Output the (x, y) coordinate of the center of the cell containing the given text.  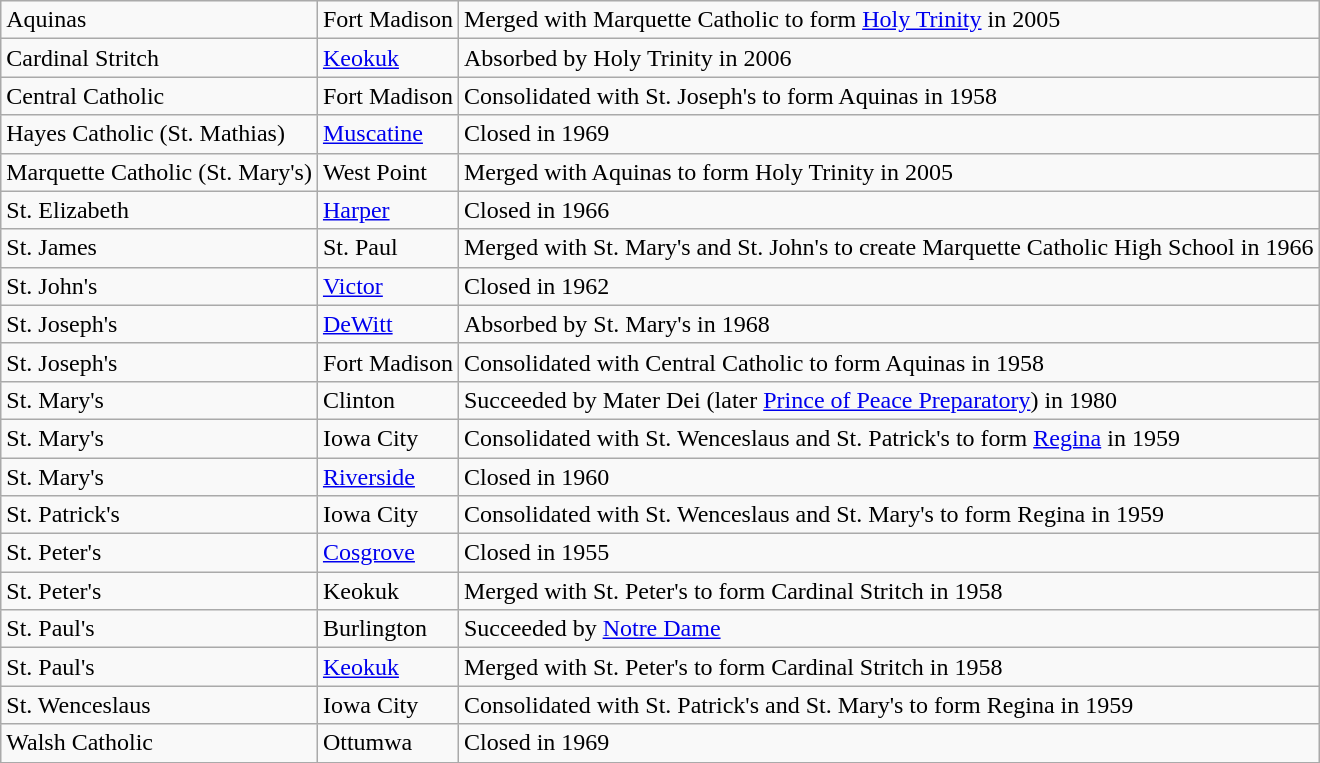
St. Elizabeth (160, 210)
Absorbed by St. Mary's in 1968 (888, 324)
Harper (388, 210)
Muscatine (388, 134)
Closed in 1960 (888, 477)
Cosgrove (388, 553)
West Point (388, 172)
Closed in 1966 (888, 210)
Merged with St. Mary's and St. John's to create Marquette Catholic High School in 1966 (888, 248)
Absorbed by Holy Trinity in 2006 (888, 58)
Consolidated with St. Wenceslaus and St. Patrick's to form Regina in 1959 (888, 438)
Marquette Catholic (St. Mary's) (160, 172)
St. John's (160, 286)
Riverside (388, 477)
Closed in 1955 (888, 553)
Merged with Aquinas to form Holy Trinity in 2005 (888, 172)
Hayes Catholic (St. Mathias) (160, 134)
Consolidated with Central Catholic to form Aquinas in 1958 (888, 362)
Central Catholic (160, 96)
Clinton (388, 400)
Burlington (388, 629)
DeWitt (388, 324)
St. Paul (388, 248)
Victor (388, 286)
St. Wenceslaus (160, 705)
Ottumwa (388, 743)
St. Patrick's (160, 515)
Cardinal Stritch (160, 58)
Closed in 1962 (888, 286)
Consolidated with St. Patrick's and St. Mary's to form Regina in 1959 (888, 705)
Succeeded by Mater Dei (later Prince of Peace Preparatory) in 1980 (888, 400)
Succeeded by Notre Dame (888, 629)
St. James (160, 248)
Walsh Catholic (160, 743)
Consolidated with St. Joseph's to form Aquinas in 1958 (888, 96)
Merged with Marquette Catholic to form Holy Trinity in 2005 (888, 20)
Aquinas (160, 20)
Consolidated with St. Wenceslaus and St. Mary's to form Regina in 1959 (888, 515)
